Return (x, y) of the center of cell containing provided text 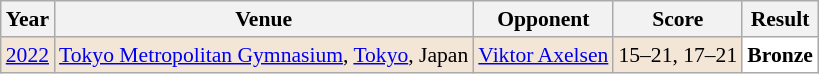
Result (780, 19)
Year (28, 19)
Venue (264, 19)
Opponent (543, 19)
2022 (28, 55)
15–21, 17–21 (678, 55)
Tokyo Metropolitan Gymnasium, Tokyo, Japan (264, 55)
Score (678, 19)
Viktor Axelsen (543, 55)
Bronze (780, 55)
